Return the [X, Y] coordinate for the center point of the cell that contains the specified text.  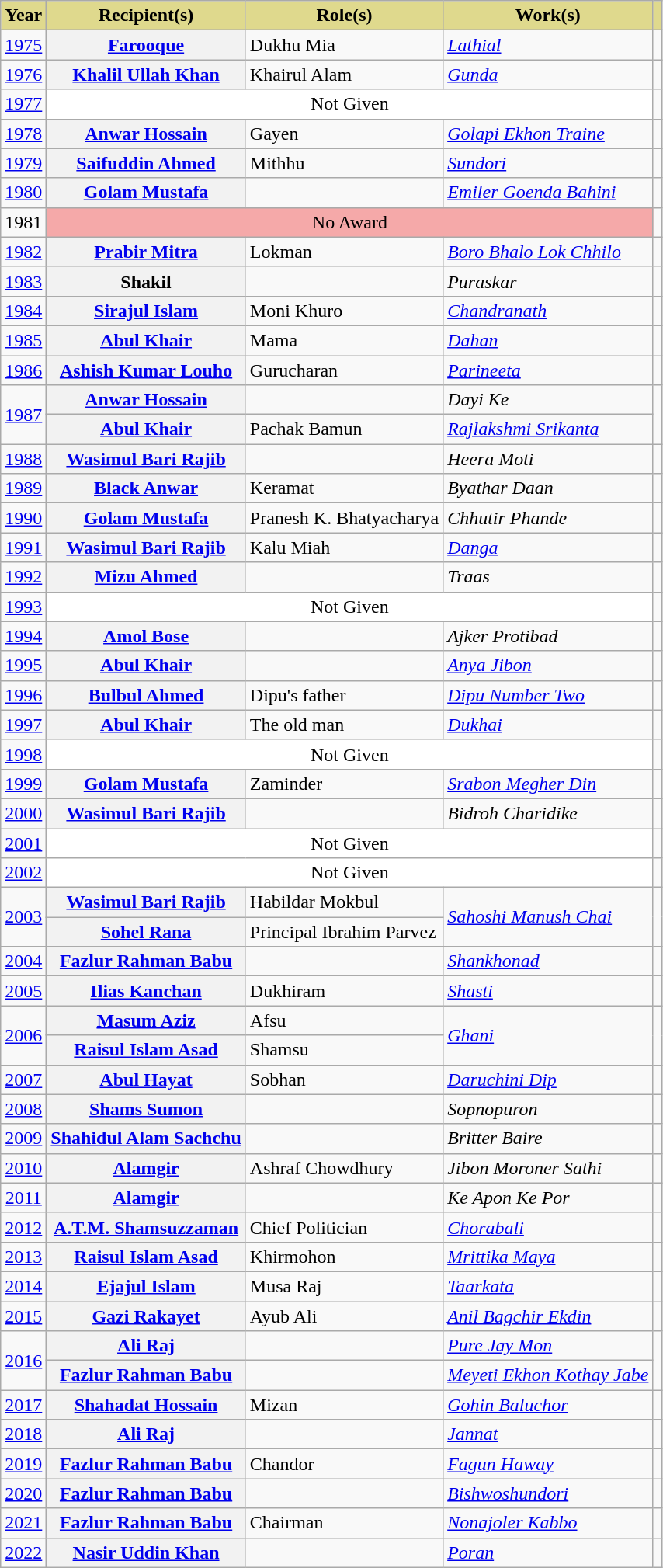
Byathar Daan [548, 488]
2010 [23, 1168]
Chhutir Phande [548, 518]
A.T.M. Shamsuzzaman [146, 1227]
Mithhu [344, 163]
Daruchini Dip [548, 1080]
2020 [23, 1493]
1978 [23, 134]
Ajker Protibad [548, 636]
Zaminder [344, 784]
Sobhan [344, 1080]
Shasti [548, 991]
Kalu Miah [344, 548]
2008 [23, 1109]
Dukhu Mia [344, 45]
Dahan [548, 340]
Jannat [548, 1434]
No Award [349, 222]
Bidroh Charidike [548, 813]
Anya Jibon [548, 666]
2013 [23, 1257]
1997 [23, 725]
Dipu Number Two [548, 695]
Sundori [548, 163]
2017 [23, 1405]
2000 [23, 813]
1983 [23, 281]
1999 [23, 784]
1995 [23, 666]
2002 [23, 873]
Danga [548, 548]
Khairul Alam [344, 75]
1975 [23, 45]
1982 [23, 252]
Khirmohon [344, 1257]
Mizan [344, 1405]
Dipu's father [344, 695]
1985 [23, 340]
Pachak Bamun [344, 429]
Saifuddin Ahmed [146, 163]
Rajlakshmi Srikanta [548, 429]
2003 [23, 917]
Pure Jay Mon [548, 1346]
1984 [23, 311]
Gunda [548, 75]
2012 [23, 1227]
2005 [23, 991]
Meyeti Ekhon Kothay Jabe [548, 1375]
Shamsu [344, 1050]
2015 [23, 1316]
Srabon Megher Din [548, 784]
1993 [23, 607]
Role(s) [344, 16]
Black Anwar [146, 488]
Boro Bhalo Lok Chhilo [548, 252]
Ayub Ali [344, 1316]
Year [23, 16]
Golapi Ekhon Traine [548, 134]
Pranesh K. Bhatyacharya [344, 518]
1987 [23, 415]
1991 [23, 548]
Abul Hayat [146, 1080]
Principal Ibrahim Parvez [344, 932]
Bishwoshundori [548, 1493]
Mama [344, 340]
1980 [23, 193]
Dayi Ke [548, 400]
Ilias Kanchan [146, 991]
Farooque [146, 45]
Gazi Rakayet [146, 1316]
2022 [23, 1552]
Anil Bagchir Ekdin [548, 1316]
Chorabali [548, 1227]
Shankhonad [548, 961]
Gohin Baluchor [548, 1405]
1988 [23, 459]
2021 [23, 1523]
Ghani [548, 1035]
1989 [23, 488]
1994 [23, 636]
Jibon Moroner Sathi [548, 1168]
The old man [344, 725]
Amol Bose [146, 636]
Habildar Mokbul [344, 902]
Musa Raj [344, 1286]
1976 [23, 75]
1986 [23, 370]
Mizu Ahmed [146, 577]
1979 [23, 163]
Lokman [344, 252]
2011 [23, 1198]
Puraskar [548, 281]
1981 [23, 222]
Ashraf Chowdhury [344, 1168]
Work(s) [548, 16]
Masum Aziz [146, 1020]
Nonajoler Kabbo [548, 1523]
Sopnopuron [548, 1109]
2006 [23, 1035]
Chandor [344, 1464]
Traas [548, 577]
Sirajul Islam [146, 311]
Shahidul Alam Sachchu [146, 1139]
Mrittika Maya [548, 1257]
Sohel Rana [146, 932]
2019 [23, 1464]
Dukhiram [344, 991]
2001 [23, 843]
Lathial [548, 45]
Keramat [344, 488]
Gurucharan [344, 370]
1998 [23, 754]
Ejajul Islam [146, 1286]
Shams Sumon [146, 1109]
2016 [23, 1361]
1977 [23, 104]
Afsu [344, 1020]
1990 [23, 518]
Bulbul Ahmed [146, 695]
1996 [23, 695]
Shahadat Hossain [146, 1405]
Dukhai [548, 725]
1992 [23, 577]
Heera Moti [548, 459]
Poran [548, 1552]
Prabir Mitra [146, 252]
Fagun Haway [548, 1464]
Ke Apon Ke Por [548, 1198]
Taarkata [548, 1286]
Khalil Ullah Khan [146, 75]
Parineeta [548, 370]
Sahoshi Manush Chai [548, 917]
Recipient(s) [146, 16]
Moni Khuro [344, 311]
Gayen [344, 134]
Chairman [344, 1523]
Chandranath [548, 311]
Nasir Uddin Khan [146, 1552]
Shakil [146, 281]
Ashish Kumar Louho [146, 370]
Britter Baire [548, 1139]
2007 [23, 1080]
2004 [23, 961]
2014 [23, 1286]
Chief Politician [344, 1227]
Emiler Goenda Bahini [548, 193]
2018 [23, 1434]
2009 [23, 1139]
